Capture the cell that displays the provided text and extract its [x, y] central coordinate. 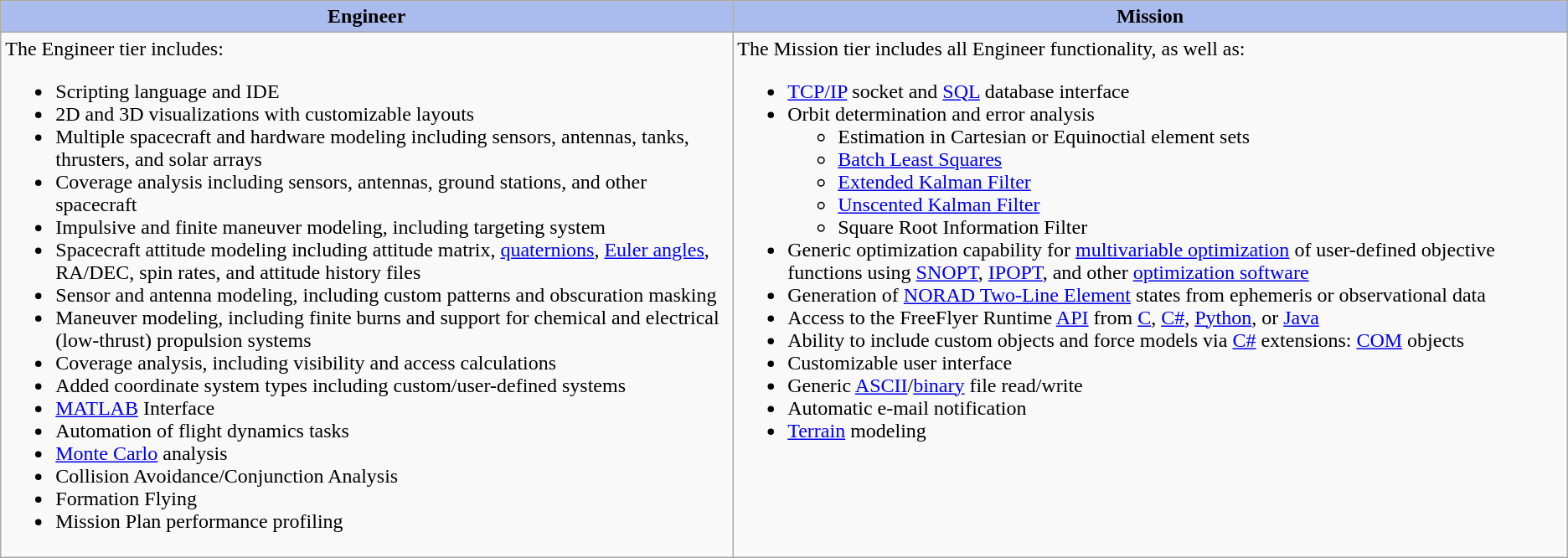
Mission [1151, 17]
Engineer [367, 17]
